Capture the cell that displays the provided text and extract its [X, Y] central coordinate. 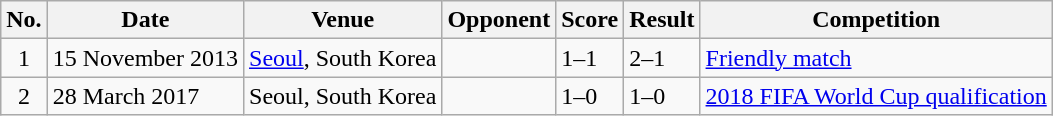
Date [145, 20]
Score [590, 20]
1 [24, 58]
15 November 2013 [145, 58]
2018 FIFA World Cup qualification [876, 96]
No. [24, 20]
Friendly match [876, 58]
1–1 [590, 58]
2–1 [662, 58]
2 [24, 96]
Venue [343, 20]
Competition [876, 20]
Opponent [499, 20]
Result [662, 20]
28 March 2017 [145, 96]
